From the cell containing the given text, extract its center point as (x, y) coordinate. 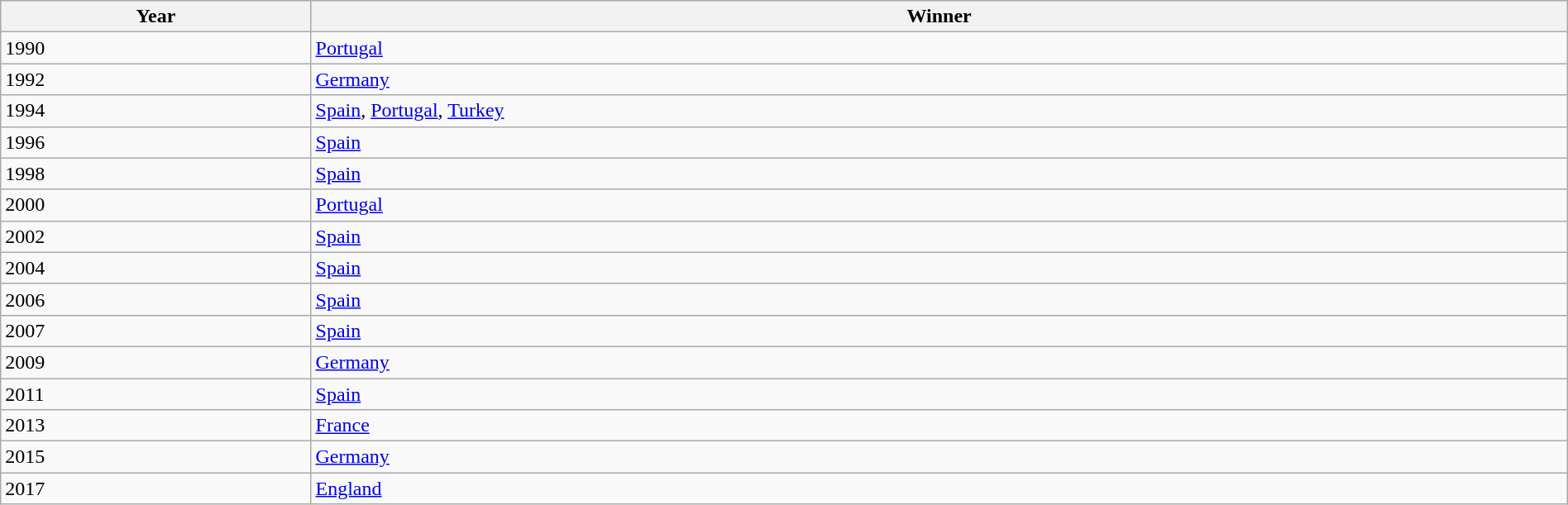
2004 (155, 268)
England (939, 488)
1990 (155, 48)
2011 (155, 394)
2009 (155, 362)
2006 (155, 299)
2000 (155, 205)
France (939, 426)
Year (155, 17)
Spain, Portugal, Turkey (939, 111)
2013 (155, 426)
2015 (155, 457)
2007 (155, 331)
1994 (155, 111)
2002 (155, 236)
2017 (155, 488)
1996 (155, 142)
1998 (155, 174)
1992 (155, 79)
Winner (939, 17)
